Scan for the cell matching the given text and deliver its (X, Y) coordinate at center. 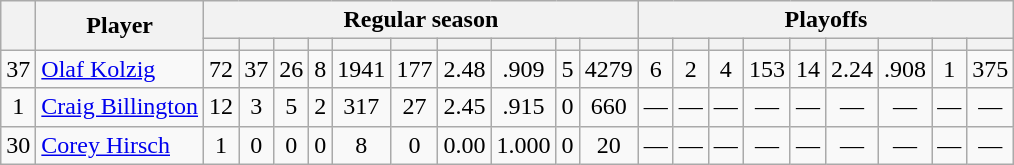
3 (256, 107)
12 (222, 107)
1941 (362, 69)
153 (766, 69)
4 (726, 69)
317 (362, 107)
660 (608, 107)
0.00 (464, 145)
Corey Hirsch (120, 145)
4279 (608, 69)
30 (18, 145)
.908 (906, 69)
1.000 (524, 145)
Player (120, 26)
14 (808, 69)
6 (656, 69)
.909 (524, 69)
.915 (524, 107)
2.48 (464, 69)
20 (608, 145)
Craig Billington (120, 107)
Olaf Kolzig (120, 69)
Playoffs (826, 20)
2.45 (464, 107)
375 (990, 69)
72 (222, 69)
2.24 (852, 69)
27 (414, 107)
177 (414, 69)
Regular season (422, 20)
26 (292, 69)
